Output the [x, y] coordinate of the center of the cell containing the given text.  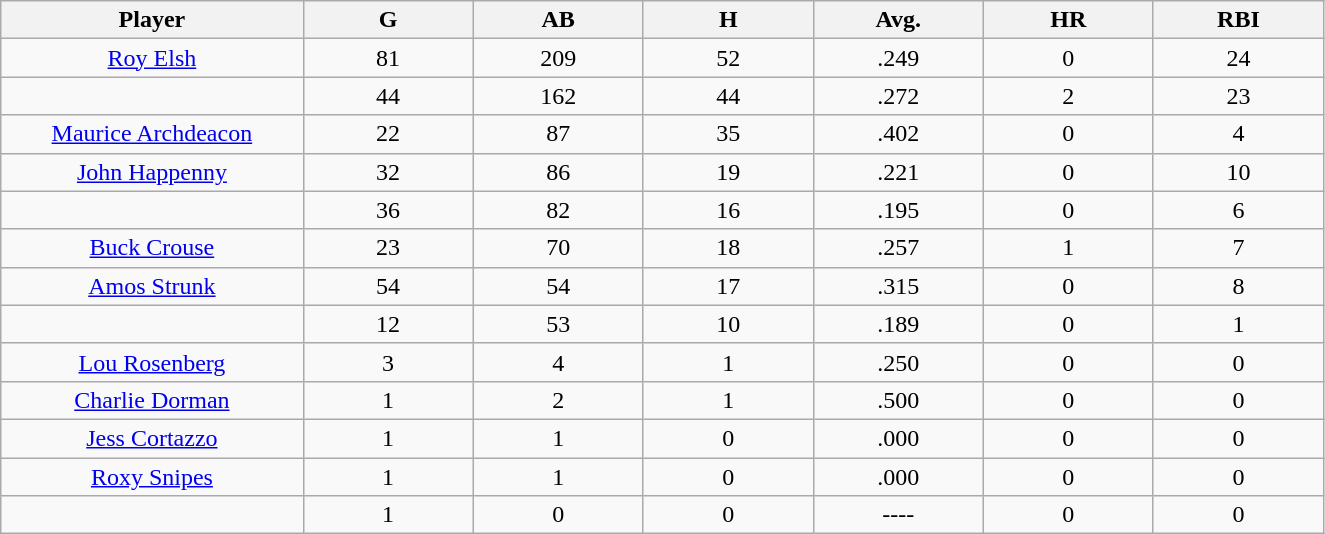
Roxy Snipes [152, 477]
19 [728, 172]
18 [728, 248]
6 [1238, 210]
---- [898, 515]
87 [558, 134]
RBI [1238, 20]
Avg. [898, 20]
86 [558, 172]
82 [558, 210]
Buck Crouse [152, 248]
.500 [898, 400]
Roy Elsh [152, 58]
.315 [898, 286]
.402 [898, 134]
.195 [898, 210]
.221 [898, 172]
Lou Rosenberg [152, 362]
8 [1238, 286]
209 [558, 58]
35 [728, 134]
17 [728, 286]
12 [388, 324]
81 [388, 58]
.189 [898, 324]
36 [388, 210]
Charlie Dorman [152, 400]
John Happenny [152, 172]
Maurice Archdeacon [152, 134]
3 [388, 362]
HR [1068, 20]
7 [1238, 248]
Player [152, 20]
.250 [898, 362]
24 [1238, 58]
22 [388, 134]
.257 [898, 248]
70 [558, 248]
52 [728, 58]
32 [388, 172]
53 [558, 324]
Amos Strunk [152, 286]
.249 [898, 58]
G [388, 20]
AB [558, 20]
Jess Cortazzo [152, 438]
.272 [898, 96]
H [728, 20]
162 [558, 96]
16 [728, 210]
